Capture the cell that displays the provided text and extract its [x, y] central coordinate. 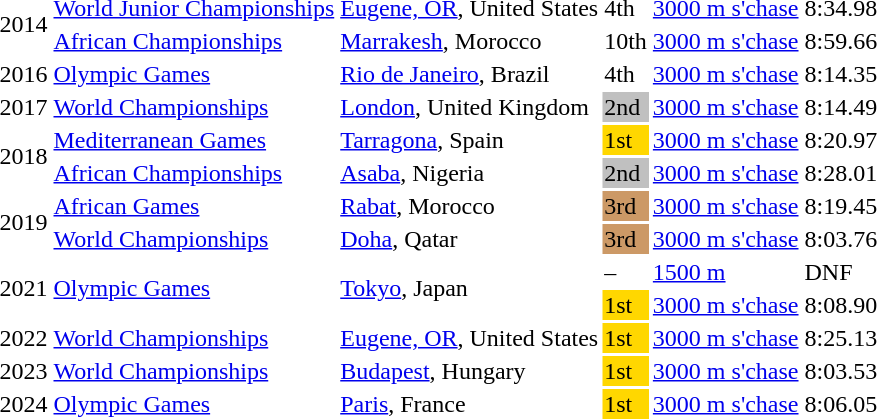
4th [626, 74]
Asaba, Nigeria [470, 173]
Rio de Janeiro, Brazil [470, 74]
Tokyo, Japan [470, 288]
Paris, France [470, 404]
Marrakesh, Morocco [470, 41]
– [626, 272]
Doha, Qatar [470, 239]
10th [626, 41]
Rabat, Morocco [470, 206]
African Games [194, 206]
Eugene, OR, United States [470, 338]
Budapest, Hungary [470, 371]
1500 m [726, 272]
London, United Kingdom [470, 107]
Tarragona, Spain [470, 140]
Mediterranean Games [194, 140]
